Output the [X, Y] coordinate of the center of the cell containing the given text.  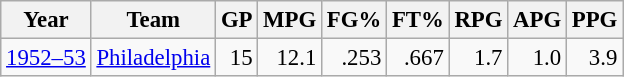
1.7 [478, 58]
FT% [418, 20]
GP [237, 20]
FG% [354, 20]
.253 [354, 58]
Year [46, 20]
Philadelphia [153, 58]
PPG [594, 20]
RPG [478, 20]
.667 [418, 58]
APG [538, 20]
MPG [290, 20]
3.9 [594, 58]
15 [237, 58]
Team [153, 20]
1952–53 [46, 58]
1.0 [538, 58]
12.1 [290, 58]
